Provide the (x, y) coordinate of the cell's center where the given text is located.  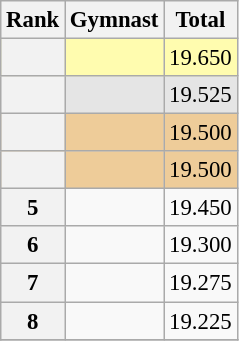
5 (33, 208)
19.650 (200, 58)
Gymnast (114, 20)
19.525 (200, 95)
19.450 (200, 208)
6 (33, 245)
Total (200, 20)
7 (33, 283)
19.225 (200, 321)
Rank (33, 20)
19.300 (200, 245)
19.275 (200, 283)
8 (33, 321)
